Scan for the cell matching the given text and deliver its (x, y) coordinate at center. 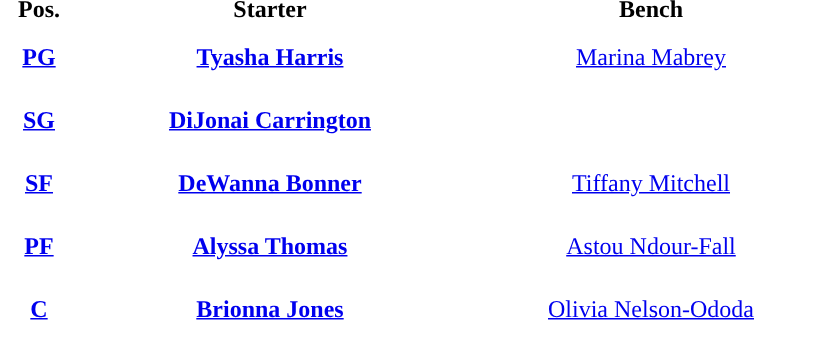
SG (39, 120)
DeWanna Bonner (270, 183)
Tyasha Harris (270, 57)
PF (39, 246)
Olivia Nelson-Ododa (651, 309)
DiJonai Carrington (270, 120)
Brionna Jones (270, 309)
Astou Ndour-Fall (651, 246)
PG (39, 57)
C (39, 309)
SF (39, 183)
Alyssa Thomas (270, 246)
Tiffany Mitchell (651, 183)
Marina Mabrey (651, 57)
